From the cell containing the given text, extract its center point as (X, Y) coordinate. 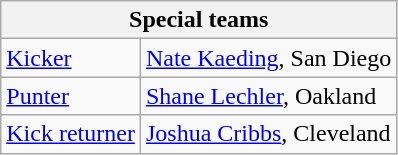
Shane Lechler, Oakland (268, 96)
Punter (71, 96)
Kick returner (71, 134)
Kicker (71, 58)
Nate Kaeding, San Diego (268, 58)
Special teams (199, 20)
Joshua Cribbs, Cleveland (268, 134)
